Locate the cell with the specified text and output its (X, Y) center coordinate. 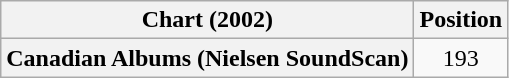
Chart (2002) (208, 20)
Position (461, 20)
193 (461, 58)
Canadian Albums (Nielsen SoundScan) (208, 58)
